Capture the cell that displays the provided text and extract its (x, y) central coordinate. 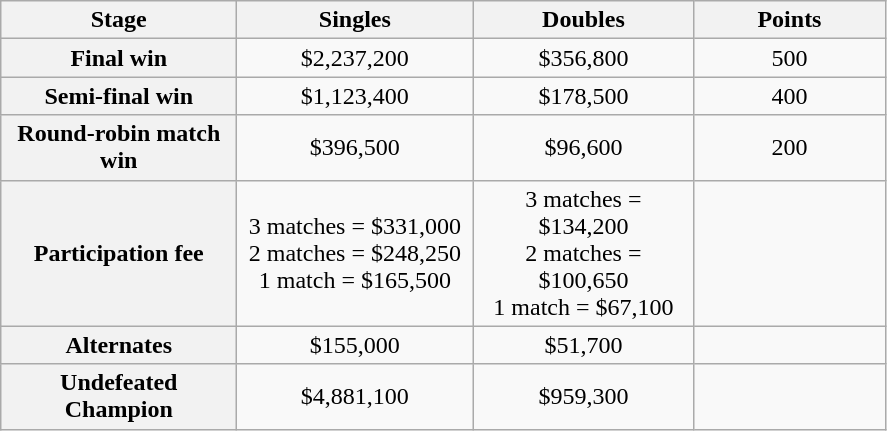
$155,000 (355, 345)
$2,237,200 (355, 58)
500 (790, 58)
Semi-final win (119, 96)
Points (790, 20)
Doubles (584, 20)
3 matches = $134,200 2 matches = $100,650 1 match = $67,100 (584, 253)
$396,500 (355, 148)
Round-robin match win (119, 148)
$178,500 (584, 96)
Final win (119, 58)
$356,800 (584, 58)
$4,881,100 (355, 396)
Stage (119, 20)
Participation fee (119, 253)
$51,700 (584, 345)
Singles (355, 20)
Undefeated Champion (119, 396)
3 matches = $331,000 2 matches = $248,250 1 match = $165,500 (355, 253)
$96,600 (584, 148)
$959,300 (584, 396)
Alternates (119, 345)
400 (790, 96)
200 (790, 148)
$1,123,400 (355, 96)
